Capture the cell that displays the provided text and extract its (x, y) central coordinate. 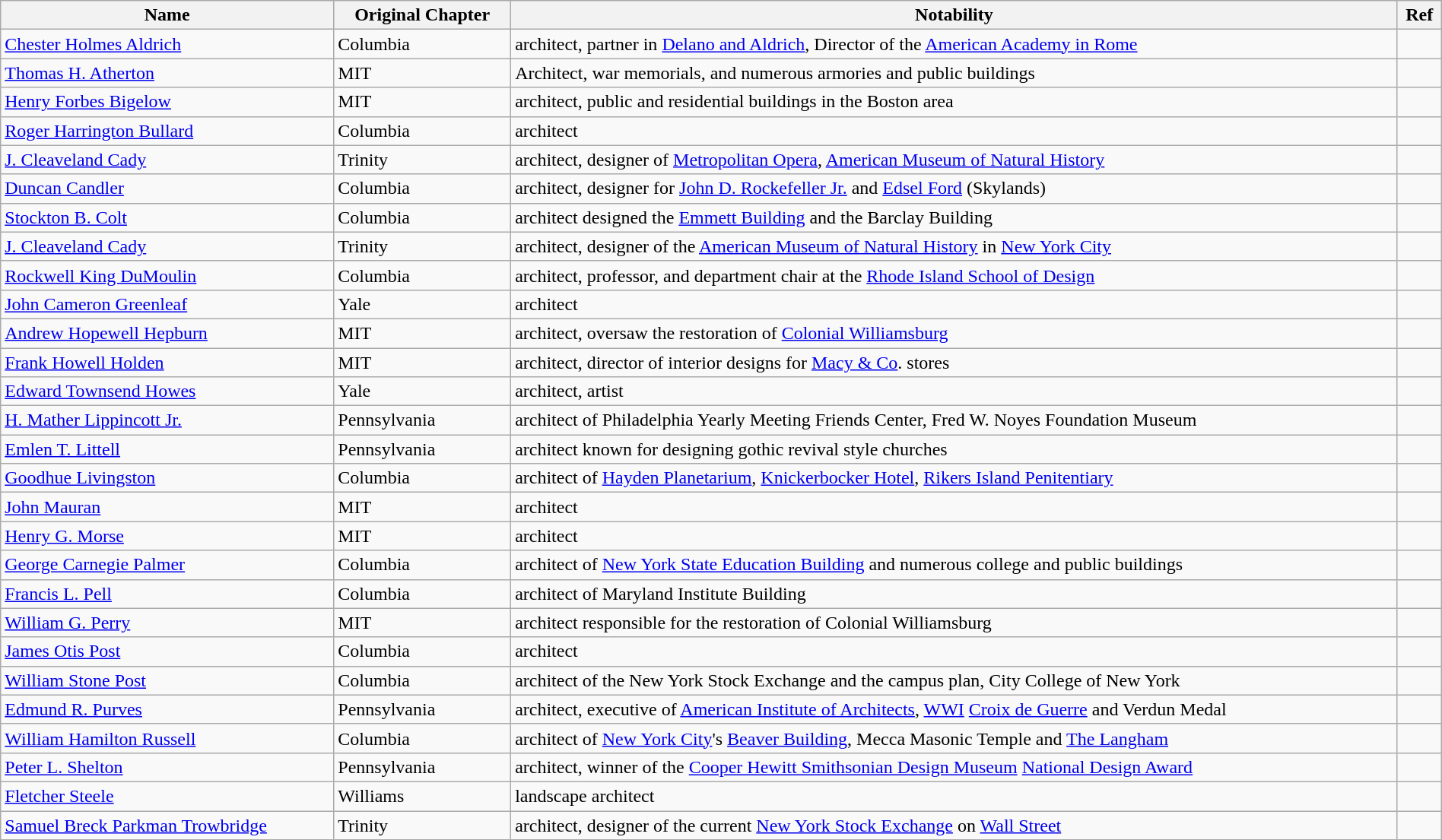
architect, public and residential buildings in the Boston area (954, 102)
architect, designer of the current New York Stock Exchange on Wall Street (954, 825)
Andrew Hopewell Hepburn (167, 333)
architect, designer of the American Museum of Natural History in New York City (954, 246)
William Hamilton Russell (167, 738)
William G. Perry (167, 623)
Williams (423, 796)
Thomas H. Atherton (167, 73)
Chester Holmes Aldrich (167, 44)
architect of New York State Education Building and numerous college and public buildings (954, 565)
architect responsible for the restoration of Colonial Williamsburg (954, 623)
Henry G. Morse (167, 536)
Francis L. Pell (167, 594)
architect, artist (954, 391)
architect of Hayden Planetarium, Knickerbocker Hotel, Rikers Island Penitentiary (954, 478)
Architect, war memorials, and numerous armories and public buildings (954, 73)
Edward Townsend Howes (167, 391)
architect of Philadelphia Yearly Meeting Friends Center, Fred W. Noyes Foundation Museum (954, 420)
Duncan Candler (167, 189)
Samuel Breck Parkman Trowbridge (167, 825)
architect, partner in Delano and Aldrich, Director of the American Academy in Rome (954, 44)
John Mauran (167, 507)
architect designed the Emmett Building and the Barclay Building (954, 217)
architect of New York City's Beaver Building, Mecca Masonic Temple and The Langham (954, 738)
Peter L. Shelton (167, 767)
Edmund R. Purves (167, 709)
Stockton B. Colt (167, 217)
Ref (1419, 15)
architect, oversaw the restoration of Colonial Williamsburg (954, 333)
architect, director of interior designs for Macy & Co. stores (954, 363)
architect, professor, and department chair at the Rhode Island School of Design (954, 275)
Notability (954, 15)
architect, winner of the Cooper Hewitt Smithsonian Design Museum National Design Award (954, 767)
architect known for designing gothic revival style churches (954, 449)
Goodhue Livingston (167, 478)
architect, executive of American Institute of Architects, WWI Croix de Guerre and Verdun Medal (954, 709)
Original Chapter (423, 15)
Emlen T. Littell (167, 449)
Rockwell King DuMoulin (167, 275)
H. Mather Lippincott Jr. (167, 420)
George Carnegie Palmer (167, 565)
John Cameron Greenleaf (167, 304)
architect, designer of Metropolitan Opera, American Museum of Natural History (954, 160)
Fletcher Steele (167, 796)
Name (167, 15)
architect, designer for John D. Rockefeller Jr. and Edsel Ford (Skylands) (954, 189)
Frank Howell Holden (167, 363)
William Stone Post (167, 680)
architect of Maryland Institute Building (954, 594)
Henry Forbes Bigelow (167, 102)
James Otis Post (167, 651)
architect of the New York Stock Exchange and the campus plan, City College of New York (954, 680)
landscape architect (954, 796)
Roger Harrington Bullard (167, 131)
